Find where the given text appears and provide that cell's center as (X, Y) coordinate. 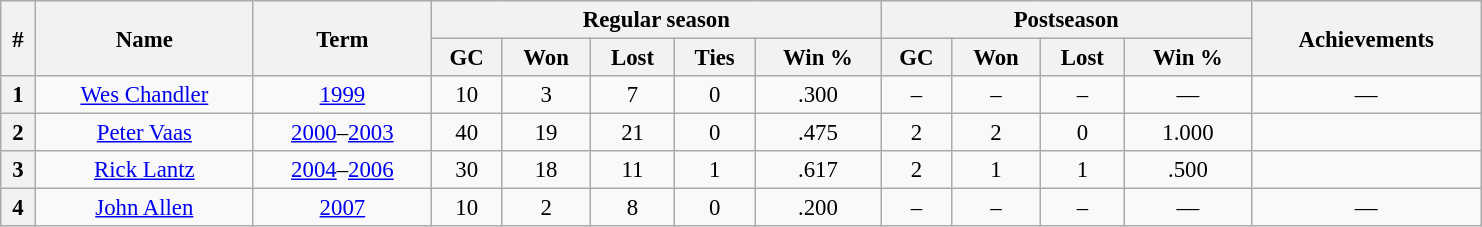
19 (546, 133)
8 (632, 208)
Term (342, 38)
4 (18, 208)
1999 (342, 95)
Peter Vaas (144, 133)
.475 (818, 133)
.200 (818, 208)
18 (546, 170)
Rick Lantz (144, 170)
21 (632, 133)
Regular season (656, 20)
.300 (818, 95)
Postseason (1066, 20)
.617 (818, 170)
Ties (715, 58)
40 (466, 133)
7 (632, 95)
1.000 (1188, 133)
John Allen (144, 208)
11 (632, 170)
30 (466, 170)
Achievements (1366, 38)
2000–2003 (342, 133)
Wes Chandler (144, 95)
.500 (1188, 170)
# (18, 38)
2007 (342, 208)
Name (144, 38)
2004–2006 (342, 170)
